From the cell containing the given text, extract its center point as [X, Y] coordinate. 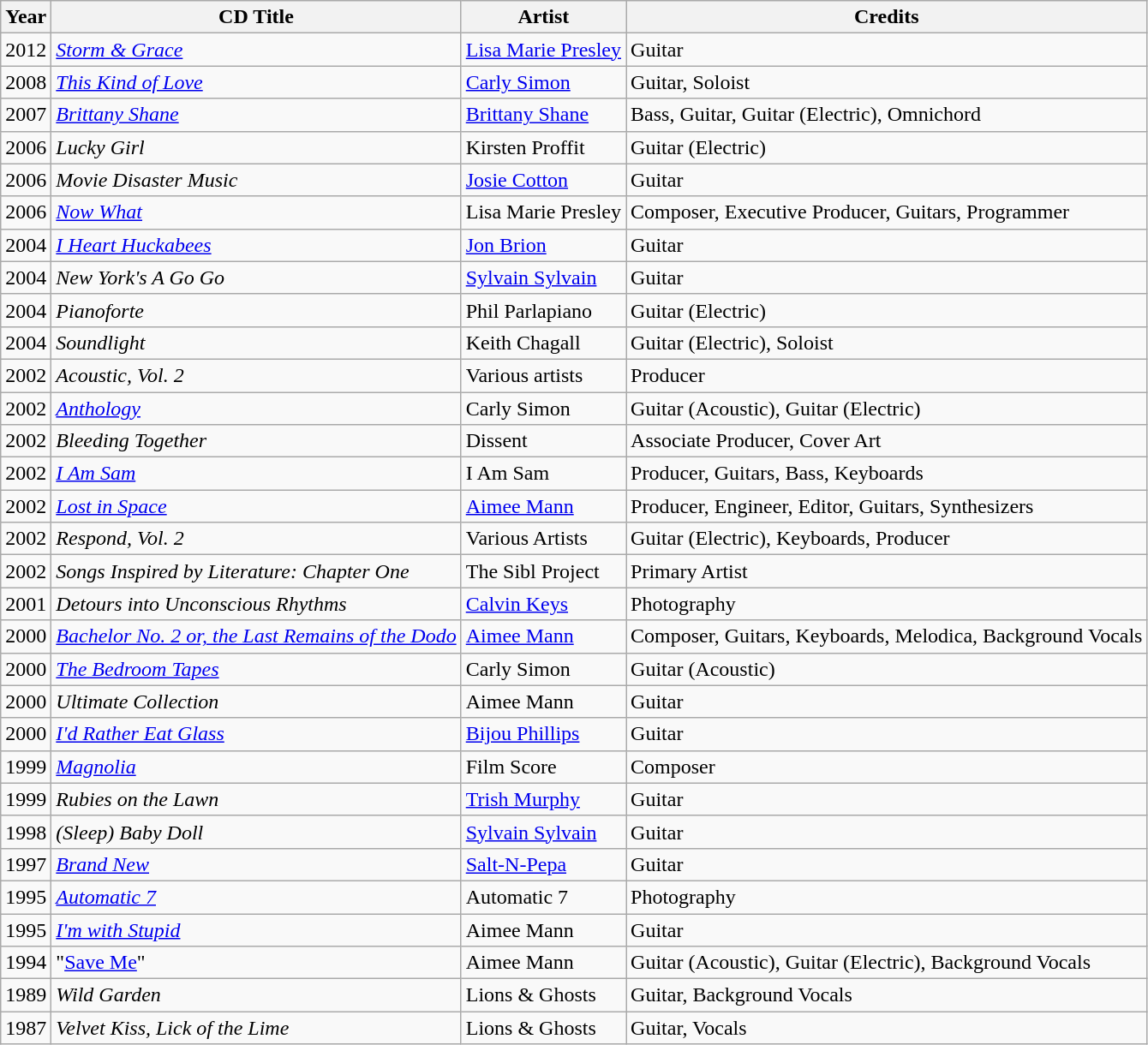
Rubies on the Lawn [256, 799]
Bleeding Together [256, 441]
Bachelor No. 2 or, the Last Remains of the Dodo [256, 636]
Guitar, Soloist [887, 82]
2001 [26, 604]
1997 [26, 864]
2008 [26, 82]
Composer [887, 767]
Storm & Grace [256, 50]
1989 [26, 995]
The Sibl Project [543, 571]
Producer, Engineer, Editor, Guitars, Synthesizers [887, 506]
2012 [26, 50]
1987 [26, 1028]
Associate Producer, Cover Art [887, 441]
Brand New [256, 864]
Guitar (Acoustic), Guitar (Electric) [887, 409]
Anthology [256, 409]
(Sleep) Baby Doll [256, 832]
Producer [887, 375]
Composer, Guitars, Keyboards, Melodica, Background Vocals [887, 636]
Salt-N-Pepa [543, 864]
Primary Artist [887, 571]
Lost in Space [256, 506]
Trish Murphy [543, 799]
1994 [26, 963]
Guitar (Electric), Keyboards, Producer [887, 539]
Ultimate Collection [256, 702]
Artist [543, 17]
Producer, Guitars, Bass, Keyboards [887, 474]
"Save Me" [256, 963]
Various artists [543, 375]
Velvet Kiss, Lick of the Lime [256, 1028]
Jon Brion [543, 245]
Credits [887, 17]
CD Title [256, 17]
Year [26, 17]
Dissent [543, 441]
Bijou Phillips [543, 734]
Wild Garden [256, 995]
Calvin Keys [543, 604]
Guitar (Acoustic), Guitar (Electric), Background Vocals [887, 963]
The Bedroom Tapes [256, 669]
Keith Chagall [543, 343]
Respond, Vol. 2 [256, 539]
Guitar (Acoustic) [887, 669]
Josie Cotton [543, 180]
Movie Disaster Music [256, 180]
Guitar, Vocals [887, 1028]
New York's A Go Go [256, 278]
I'm with Stupid [256, 929]
Guitar (Electric), Soloist [887, 343]
Acoustic, Vol. 2 [256, 375]
2007 [26, 115]
Film Score [543, 767]
I'd Rather Eat Glass [256, 734]
1998 [26, 832]
Various Artists [543, 539]
I Heart Huckabees [256, 245]
Bass, Guitar, Guitar (Electric), Omnichord [887, 115]
Now What [256, 212]
Lucky Girl [256, 147]
Composer, Executive Producer, Guitars, Programmer [887, 212]
Detours into Unconscious Rhythms [256, 604]
Magnolia [256, 767]
Guitar, Background Vocals [887, 995]
Phil Parlapiano [543, 310]
This Kind of Love [256, 82]
Pianoforte [256, 310]
Soundlight [256, 343]
Kirsten Proffit [543, 147]
Songs Inspired by Literature: Chapter One [256, 571]
